From the cell containing the given text, extract its center point as [x, y] coordinate. 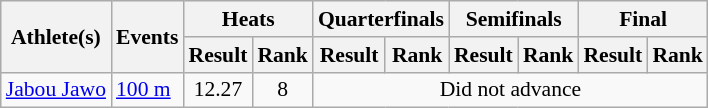
8 [282, 90]
Quarterfinals [381, 19]
Did not advance [510, 90]
Final [642, 19]
12.27 [218, 90]
Jabou Jawo [56, 90]
Events [147, 36]
Semifinals [514, 19]
100 m [147, 90]
Heats [248, 19]
Athlete(s) [56, 36]
